Scan for the cell matching the given text and deliver its (X, Y) coordinate at center. 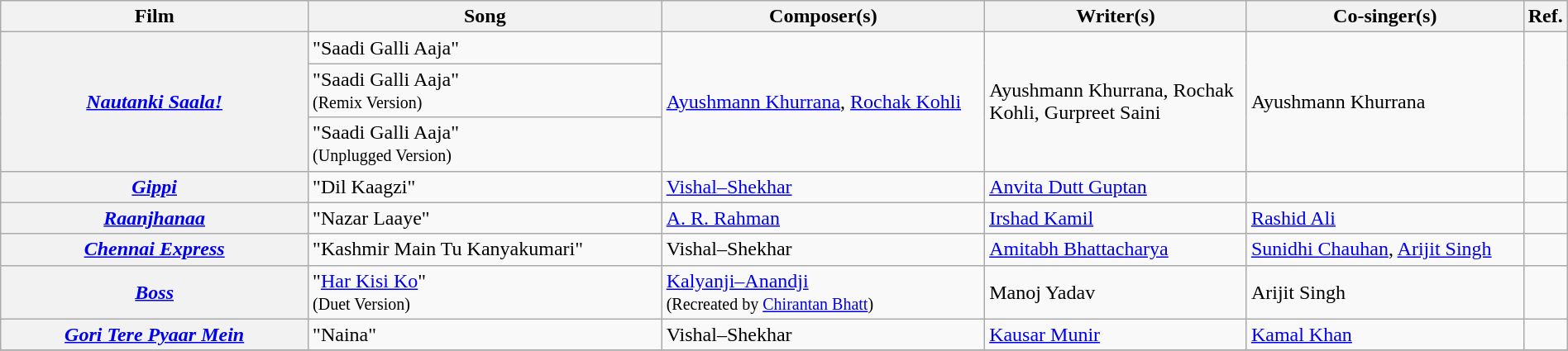
Manoj Yadav (1116, 292)
Chennai Express (155, 249)
Writer(s) (1116, 17)
Ayushmann Khurrana (1384, 102)
Nautanki Saala! (155, 102)
Kamal Khan (1384, 334)
Ayushmann Khurrana, Rochak Kohli, Gurpreet Saini (1116, 102)
Arijit Singh (1384, 292)
Kausar Munir (1116, 334)
Co-singer(s) (1384, 17)
Ref. (1545, 17)
Kalyanji–Anandji(Recreated by Chirantan Bhatt) (823, 292)
Song (485, 17)
"Dil Kaagzi" (485, 187)
Boss (155, 292)
"Saadi Galli Aaja"(Remix Version) (485, 91)
"Naina" (485, 334)
Amitabh Bhattacharya (1116, 249)
Composer(s) (823, 17)
Gori Tere Pyaar Mein (155, 334)
Irshad Kamil (1116, 218)
Gippi (155, 187)
A. R. Rahman (823, 218)
Rashid Ali (1384, 218)
Raanjhanaa (155, 218)
"Kashmir Main Tu Kanyakumari" (485, 249)
Anvita Dutt Guptan (1116, 187)
Film (155, 17)
"Nazar Laaye" (485, 218)
"Har Kisi Ko"(Duet Version) (485, 292)
Ayushmann Khurrana, Rochak Kohli (823, 102)
"Saadi Galli Aaja"(Unplugged Version) (485, 144)
Sunidhi Chauhan, Arijit Singh (1384, 249)
"Saadi Galli Aaja" (485, 48)
